Provide the (x, y) coordinate of the cell's center where the given text is located.  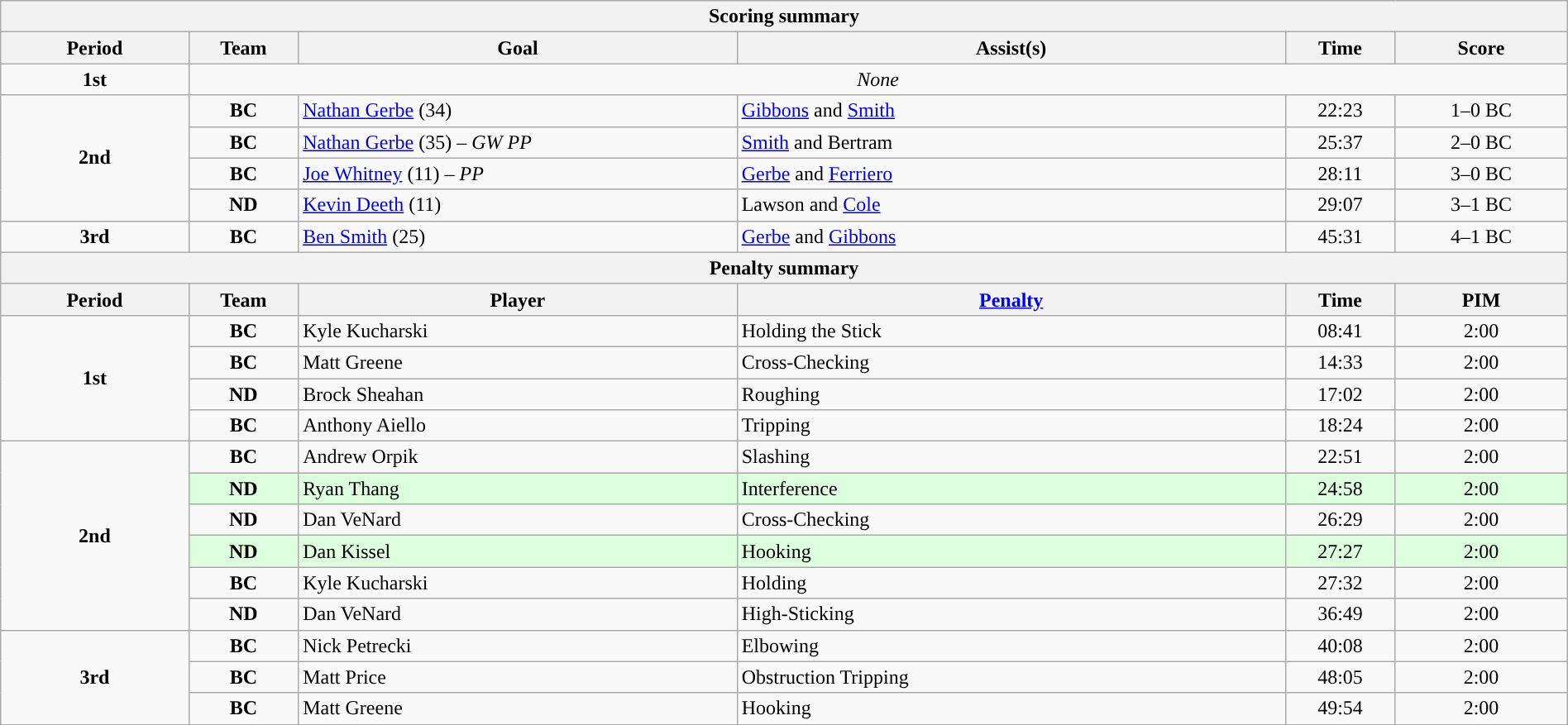
24:58 (1340, 489)
Score (1481, 48)
Tripping (1011, 426)
27:27 (1340, 551)
14:33 (1340, 362)
27:32 (1340, 583)
25:37 (1340, 142)
29:07 (1340, 205)
Brock Sheahan (518, 394)
Penalty (1011, 299)
Scoring summary (784, 17)
48:05 (1340, 677)
3–1 BC (1481, 205)
Goal (518, 48)
40:08 (1340, 646)
2–0 BC (1481, 142)
Dan Kissel (518, 551)
Ben Smith (25) (518, 236)
Nick Petrecki (518, 646)
Nathan Gerbe (34) (518, 111)
Gibbons and Smith (1011, 111)
18:24 (1340, 426)
08:41 (1340, 331)
Gerbe and Ferriero (1011, 174)
Anthony Aiello (518, 426)
17:02 (1340, 394)
Roughing (1011, 394)
Player (518, 299)
Lawson and Cole (1011, 205)
Smith and Bertram (1011, 142)
Obstruction Tripping (1011, 677)
High-Sticking (1011, 614)
Andrew Orpik (518, 457)
45:31 (1340, 236)
Holding (1011, 583)
Interference (1011, 489)
Slashing (1011, 457)
None (878, 79)
Elbowing (1011, 646)
Ryan Thang (518, 489)
4–1 BC (1481, 236)
22:23 (1340, 111)
Gerbe and Gibbons (1011, 236)
Joe Whitney (11) – PP (518, 174)
Penalty summary (784, 268)
Holding the Stick (1011, 331)
Assist(s) (1011, 48)
26:29 (1340, 520)
PIM (1481, 299)
3–0 BC (1481, 174)
49:54 (1340, 708)
Kevin Deeth (11) (518, 205)
Matt Price (518, 677)
1–0 BC (1481, 111)
28:11 (1340, 174)
Nathan Gerbe (35) – GW PP (518, 142)
22:51 (1340, 457)
36:49 (1340, 614)
